From the cell containing the given text, extract its center point as [x, y] coordinate. 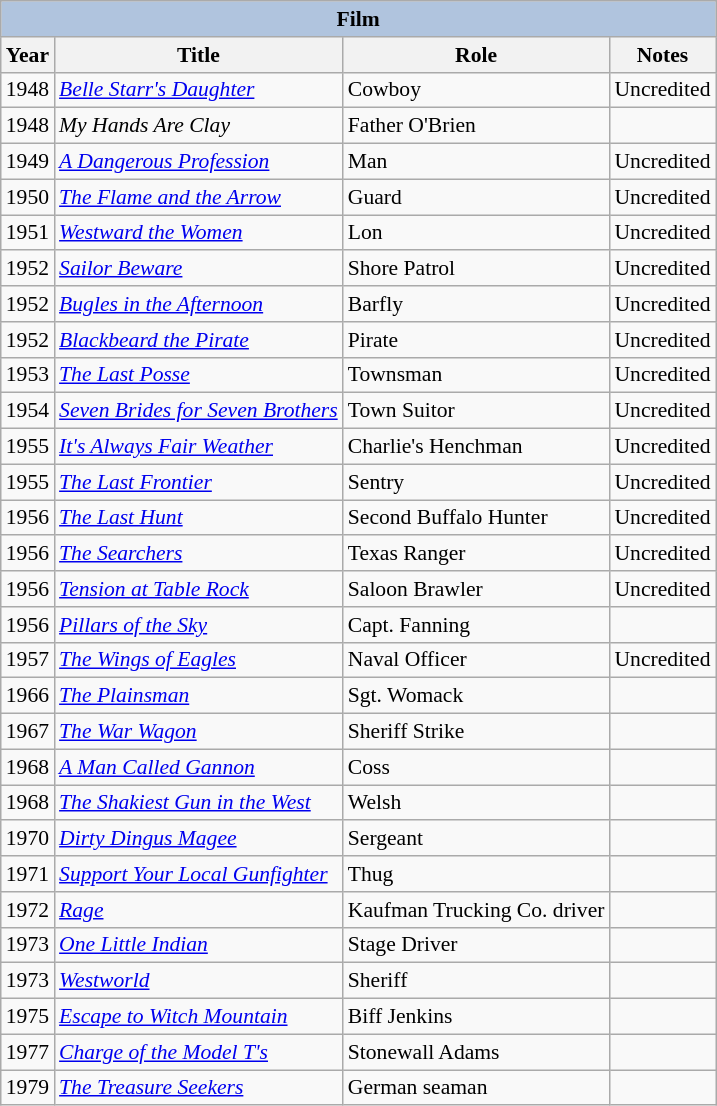
Charlie's Henchman [476, 447]
1967 [28, 732]
Biff Jenkins [476, 1017]
Stage Driver [476, 945]
Pirate [476, 340]
Escape to Witch Mountain [198, 1017]
The Treasure Seekers [198, 1088]
Town Suitor [476, 411]
Sentry [476, 482]
It's Always Fair Weather [198, 447]
Stonewall Adams [476, 1052]
1949 [28, 162]
Man [476, 162]
Second Buffalo Hunter [476, 518]
The Flame and the Arrow [198, 197]
Role [476, 55]
Father O'Brien [476, 126]
Seven Brides for Seven Brothers [198, 411]
1953 [28, 375]
Guard [476, 197]
Capt. Fanning [476, 625]
1951 [28, 233]
1979 [28, 1088]
A Dangerous Profession [198, 162]
Pillars of the Sky [198, 625]
1966 [28, 696]
Sergeant [476, 839]
Rage [198, 910]
Welsh [476, 803]
Sheriff Strike [476, 732]
Westworld [198, 981]
1971 [28, 874]
Thug [476, 874]
Notes [662, 55]
Barfly [476, 304]
The Wings of Eagles [198, 660]
The Last Frontier [198, 482]
One Little Indian [198, 945]
Blackbeard the Pirate [198, 340]
1970 [28, 839]
1954 [28, 411]
1977 [28, 1052]
Film [358, 19]
The Shakiest Gun in the West [198, 803]
Sgt. Womack [476, 696]
Charge of the Model T's [198, 1052]
Townsman [476, 375]
The Plainsman [198, 696]
Sheriff [476, 981]
A Man Called Gannon [198, 767]
1957 [28, 660]
Texas Ranger [476, 554]
Title [198, 55]
Westward the Women [198, 233]
Shore Patrol [476, 269]
Dirty Dingus Magee [198, 839]
Saloon Brawler [476, 589]
1975 [28, 1017]
Bugles in the Afternoon [198, 304]
1972 [28, 910]
Support Your Local Gunfighter [198, 874]
German seaman [476, 1088]
Coss [476, 767]
The Searchers [198, 554]
Naval Officer [476, 660]
Year [28, 55]
Belle Starr's Daughter [198, 90]
Tension at Table Rock [198, 589]
Lon [476, 233]
The Last Posse [198, 375]
The Last Hunt [198, 518]
1950 [28, 197]
The War Wagon [198, 732]
My Hands Are Clay [198, 126]
Kaufman Trucking Co. driver [476, 910]
Cowboy [476, 90]
Sailor Beware [198, 269]
